Detect which cell encompasses the target text, then output its (X, Y) center coordinate. 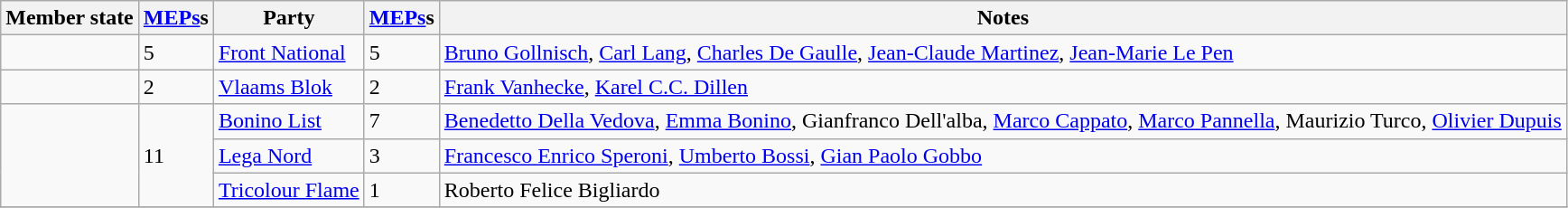
Frank Vanhecke, Karel C.C. Dillen (1003, 87)
Vlaams Blok (289, 87)
Bruno Gollnisch, Carl Lang, Charles De Gaulle, Jean-Claude Martinez, Jean-Marie Le Pen (1003, 52)
Francesco Enrico Speroni, Umberto Bossi, Gian Paolo Gobbo (1003, 156)
3 (401, 156)
1 (401, 190)
7 (401, 121)
Notes (1003, 18)
Tricolour Flame (289, 190)
Party (289, 18)
Benedetto Della Vedova, Emma Bonino, Gianfranco Dell'alba, Marco Cappato, Marco Pannella, Maurizio Turco, Olivier Dupuis (1003, 121)
Bonino List (289, 121)
Lega Nord (289, 156)
Front National (289, 52)
Roberto Felice Bigliardo (1003, 190)
Member state (70, 18)
11 (175, 156)
